Output the (x, y) coordinate of the center of the cell containing the given text.  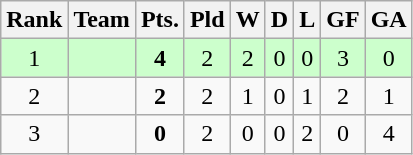
W (248, 20)
Pts. (160, 20)
L (308, 20)
Rank (34, 20)
GA (388, 20)
Pld (207, 20)
GF (343, 20)
Team (102, 20)
D (279, 20)
